Find where the given text appears and provide that cell's center as (x, y) coordinate. 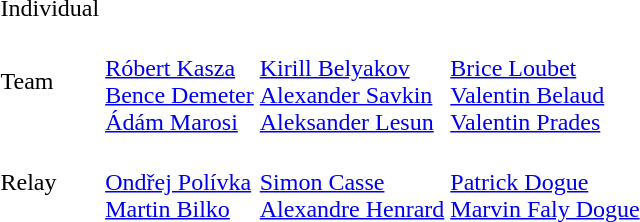
Kirill BelyakovAlexander SavkinAleksander Lesun (352, 82)
Róbert KaszaBence DemeterÁdám Marosi (180, 82)
